Pinpoint the cell where the given text exists, returning its [X, Y] midpoint coordinate. 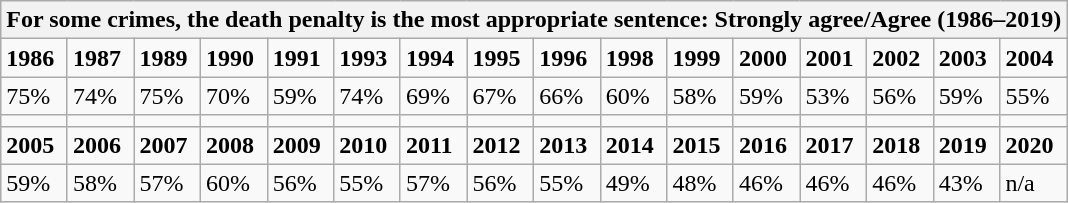
66% [568, 96]
2016 [766, 145]
49% [634, 183]
2018 [900, 145]
2012 [500, 145]
43% [966, 183]
1999 [700, 58]
2002 [900, 58]
n/a [1034, 183]
2007 [168, 145]
1998 [634, 58]
2020 [1034, 145]
1993 [368, 58]
1989 [168, 58]
1995 [500, 58]
2004 [1034, 58]
70% [234, 96]
53% [834, 96]
2003 [966, 58]
2008 [234, 145]
2005 [34, 145]
2006 [100, 145]
2011 [434, 145]
1986 [34, 58]
2014 [634, 145]
For some crimes, the death penalty is the most appropriate sentence: Strongly agree/Agree (1986–2019) [534, 20]
67% [500, 96]
2001 [834, 58]
1990 [234, 58]
2019 [966, 145]
2009 [300, 145]
1996 [568, 58]
2017 [834, 145]
1991 [300, 58]
2015 [700, 145]
1994 [434, 58]
2010 [368, 145]
2000 [766, 58]
2013 [568, 145]
48% [700, 183]
1987 [100, 58]
69% [434, 96]
